Search for the cell housing the specified text and yield its (X, Y) center coordinate. 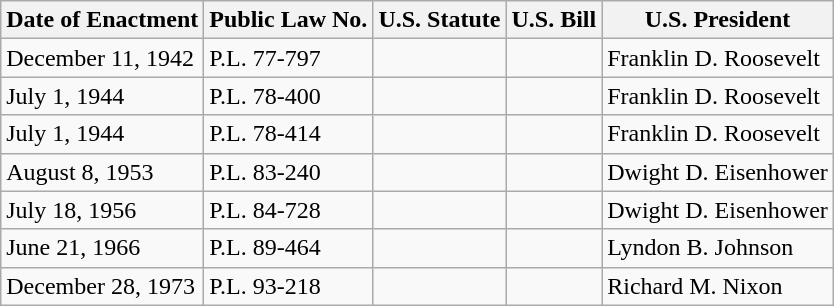
U.S. President (718, 20)
December 11, 1942 (102, 58)
August 8, 1953 (102, 172)
P.L. 78-400 (288, 96)
Lyndon B. Johnson (718, 248)
Richard M. Nixon (718, 286)
P.L. 89-464 (288, 248)
P.L. 77-797 (288, 58)
P.L. 78-414 (288, 134)
July 18, 1956 (102, 210)
U.S. Bill (554, 20)
June 21, 1966 (102, 248)
U.S. Statute (440, 20)
Public Law No. (288, 20)
P.L. 84-728 (288, 210)
Date of Enactment (102, 20)
December 28, 1973 (102, 286)
P.L. 83-240 (288, 172)
P.L. 93-218 (288, 286)
